Pinpoint the cell where the given text exists, returning its [x, y] midpoint coordinate. 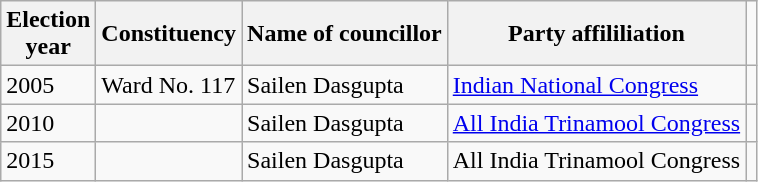
Election year [48, 34]
Party affililiation [596, 34]
2010 [48, 123]
Name of councillor [345, 34]
2005 [48, 85]
Indian National Congress [596, 85]
Ward No. 117 [169, 85]
2015 [48, 161]
Constituency [169, 34]
